Return (X, Y) of the center of cell containing provided text 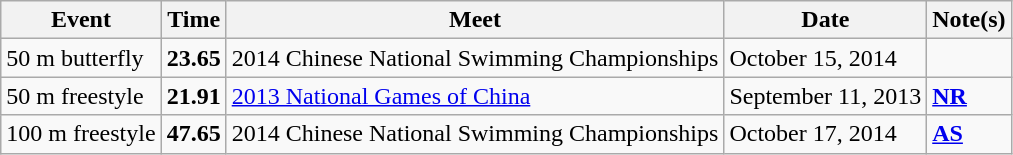
47.65 (194, 134)
Date (826, 20)
23.65 (194, 58)
October 17, 2014 (826, 134)
October 15, 2014 (826, 58)
NR (969, 96)
AS (969, 134)
Time (194, 20)
100 m freestyle (81, 134)
September 11, 2013 (826, 96)
2013 National Games of China (475, 96)
21.91 (194, 96)
50 m butterfly (81, 58)
Event (81, 20)
Note(s) (969, 20)
50 m freestyle (81, 96)
Meet (475, 20)
